For the text-containing cell, return its midpoint in [x, y] coordinate format. 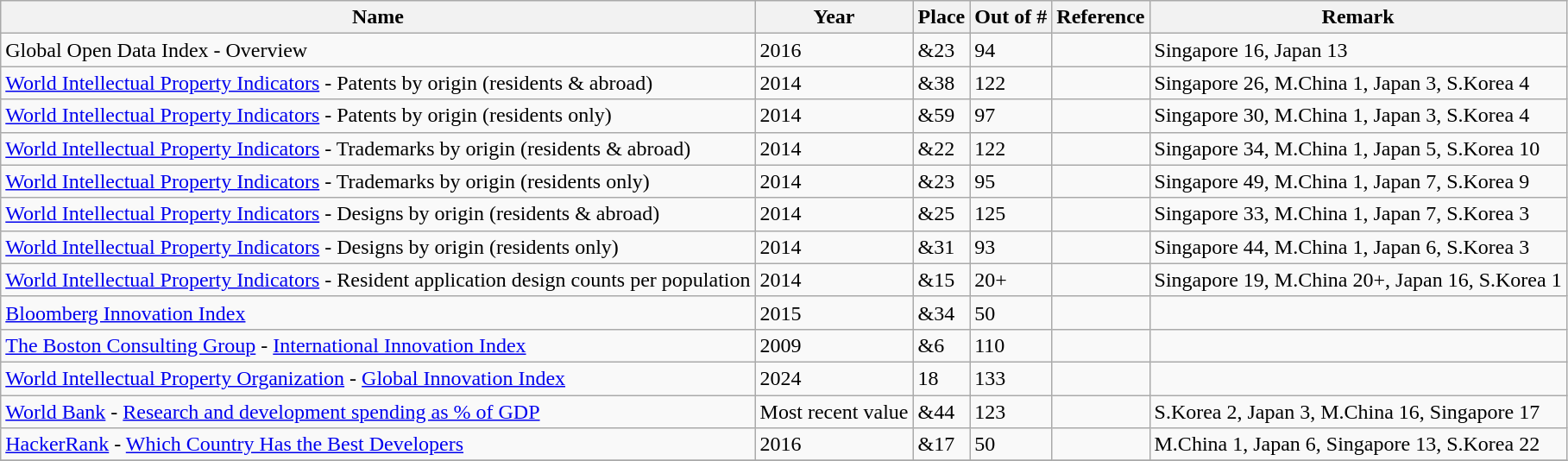
&22 [941, 148]
125 [1011, 214]
World Intellectual Property Indicators - Resident application design counts per population [378, 280]
World Intellectual Property Indicators - Designs by origin (residents only) [378, 247]
&38 [941, 83]
World Intellectual Property Indicators - Trademarks by origin (residents only) [378, 181]
2024 [834, 378]
&34 [941, 313]
94 [1011, 50]
Remark [1358, 17]
Singapore 30, M.China 1, Japan 3, S.Korea 4 [1358, 116]
&6 [941, 345]
93 [1011, 247]
Singapore 26, M.China 1, Japan 3, S.Korea 4 [1358, 83]
&59 [941, 116]
Singapore 19, M.China 20+, Japan 16, S.Korea 1 [1358, 280]
2015 [834, 313]
&15 [941, 280]
World Intellectual Property Indicators - Trademarks by origin (residents & abroad) [378, 148]
Singapore 49, M.China 1, Japan 7, S.Korea 9 [1358, 181]
&17 [941, 445]
HackerRank - Which Country Has the Best Developers [378, 445]
Global Open Data Index - Overview [378, 50]
Bloomberg Innovation Index [378, 313]
S.Korea 2, Japan 3, M.China 16, Singapore 17 [1358, 412]
World Intellectual Property Indicators - Designs by origin (residents & abroad) [378, 214]
World Intellectual Property Indicators - Patents by origin (residents & abroad) [378, 83]
18 [941, 378]
110 [1011, 345]
123 [1011, 412]
Name [378, 17]
Singapore 16, Japan 13 [1358, 50]
&25 [941, 214]
&31 [941, 247]
Out of # [1011, 17]
20+ [1011, 280]
Most recent value [834, 412]
M.China 1, Japan 6, Singapore 13, S.Korea 22 [1358, 445]
World Intellectual Property Organization - Global Innovation Index [378, 378]
Singapore 33, M.China 1, Japan 7, S.Korea 3 [1358, 214]
Singapore 44, M.China 1, Japan 6, S.Korea 3 [1358, 247]
World Intellectual Property Indicators - Patents by origin (residents only) [378, 116]
97 [1011, 116]
The Boston Consulting Group - International Innovation Index [378, 345]
133 [1011, 378]
95 [1011, 181]
2009 [834, 345]
Reference [1101, 17]
Year [834, 17]
&44 [941, 412]
Place [941, 17]
Singapore 34, M.China 1, Japan 5, S.Korea 10 [1358, 148]
World Bank - Research and development spending as % of GDP [378, 412]
